Pinpoint the cell where the given text exists, returning its [x, y] midpoint coordinate. 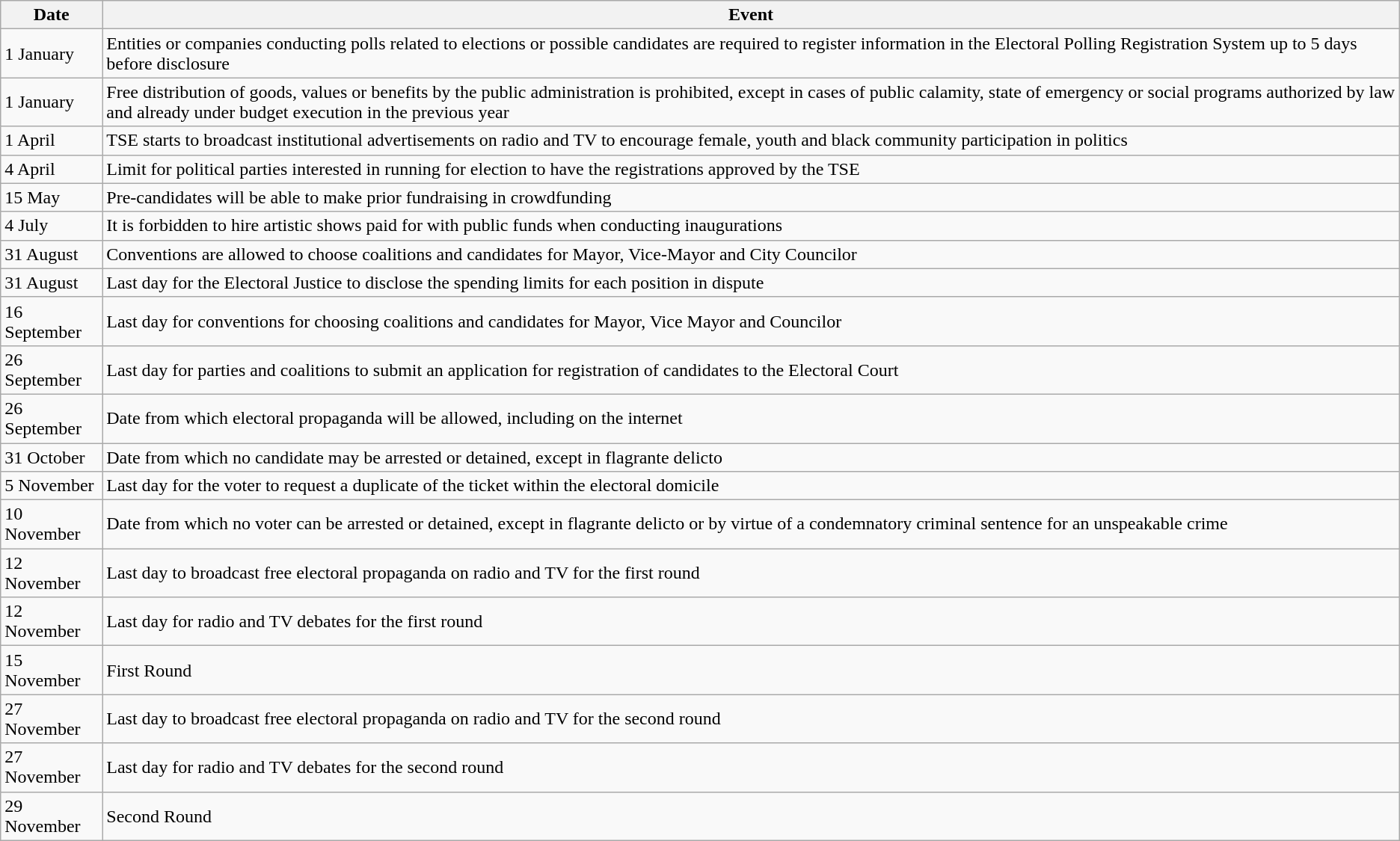
Last day to broadcast free electoral propaganda on radio and TV for the first round [751, 573]
TSE starts to broadcast institutional advertisements on radio and TV to encourage female, youth and black community participation in politics [751, 141]
Last day for parties and coalitions to submit an application for registration of candidates to the Electoral Court [751, 369]
Last day for radio and TV debates for the first round [751, 622]
15 May [52, 197]
31 October [52, 457]
Last day for the voter to request a duplicate of the ticket within the electoral domicile [751, 486]
It is forbidden to hire artistic shows paid for with public funds when conducting inaugurations [751, 226]
First Round [751, 670]
5 November [52, 486]
Conventions are allowed to choose coalitions and candidates for Mayor, Vice-Mayor and City Councilor [751, 254]
16 September [52, 321]
Last day for the Electoral Justice to disclose the spending limits for each position in dispute [751, 283]
Second Round [751, 816]
29 November [52, 816]
10 November [52, 525]
Last day to broadcast free electoral propaganda on radio and TV for the second round [751, 719]
4 July [52, 226]
Date from which electoral propaganda will be allowed, including on the internet [751, 419]
15 November [52, 670]
Last day for conventions for choosing coalitions and candidates for Mayor, Vice Mayor and Councilor [751, 321]
Date [52, 15]
Limit for political parties interested in running for election to have the registrations approved by the TSE [751, 169]
Last day for radio and TV debates for the second round [751, 767]
4 April [52, 169]
Pre-candidates will be able to make prior fundraising in crowdfunding [751, 197]
Event [751, 15]
Date from which no candidate may be arrested or detained, except in flagrante delicto [751, 457]
1 April [52, 141]
